For the text-containing cell, return its midpoint in (X, Y) coordinate format. 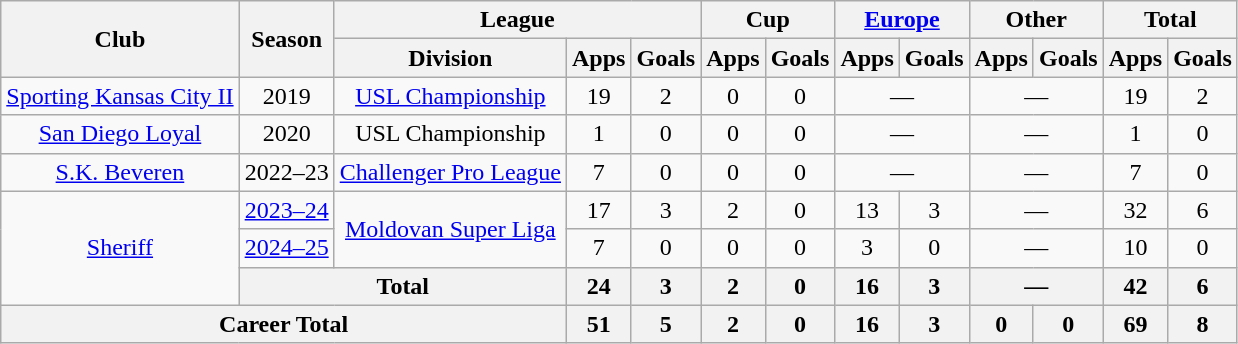
2023–24 (286, 210)
Sporting Kansas City II (120, 96)
17 (599, 210)
S.K. Beveren (120, 172)
League (517, 20)
Moldovan Super Liga (450, 229)
2020 (286, 134)
51 (599, 324)
Career Total (284, 324)
Challenger Pro League (450, 172)
Cup (768, 20)
Club (120, 39)
69 (1135, 324)
2019 (286, 96)
24 (599, 286)
42 (1135, 286)
Europe (902, 20)
Season (286, 39)
2024–25 (286, 248)
Division (450, 58)
13 (867, 210)
Sheriff (120, 248)
5 (666, 324)
32 (1135, 210)
Other (1036, 20)
8 (1203, 324)
2022–23 (286, 172)
10 (1135, 248)
San Diego Loyal (120, 134)
